For the text-containing cell, return its midpoint in (x, y) coordinate format. 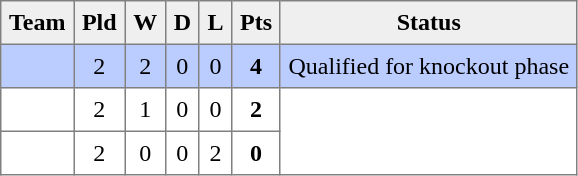
Pts (256, 23)
1 (145, 110)
4 (256, 66)
Status (428, 23)
Team (38, 23)
Qualified for knockout phase (428, 66)
D (182, 23)
W (145, 23)
L (216, 23)
Pld (100, 23)
